Provide the (X, Y) coordinate of the cell's center where the given text is located.  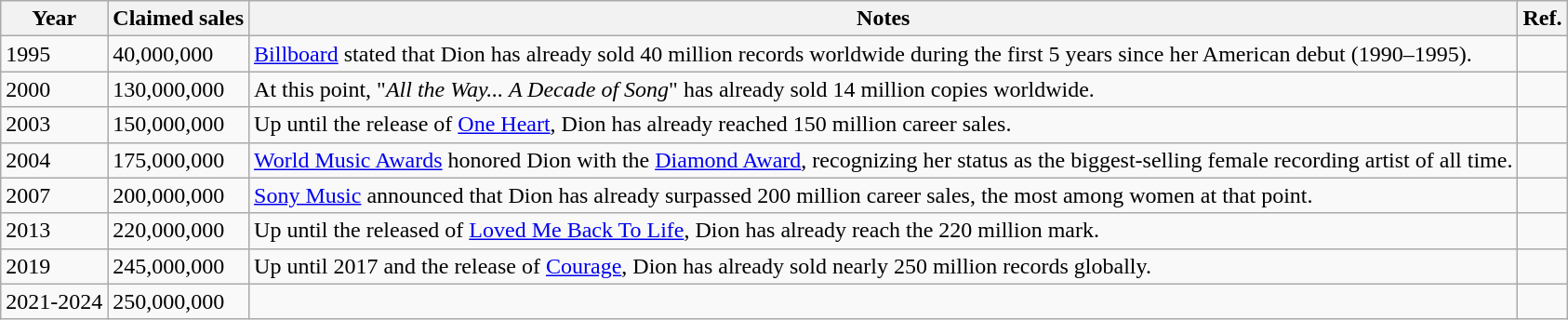
150,000,000 (179, 125)
Up until 2017 and the release of Courage, Dion has already sold nearly 250 million records globally. (884, 266)
Claimed sales (179, 19)
175,000,000 (179, 160)
Sony Music announced that Dion has already surpassed 200 million career sales, the most among women at that point. (884, 195)
1995 (54, 54)
2004 (54, 160)
2007 (54, 195)
2000 (54, 89)
Billboard stated that Dion has already sold 40 million records worldwide during the first 5 years since her American debut (1990–1995). (884, 54)
40,000,000 (179, 54)
250,000,000 (179, 301)
Up until the release of One Heart, Dion has already reached 150 million career sales. (884, 125)
220,000,000 (179, 231)
At this point, "All the Way... A Decade of Song" has already sold 14 million copies worldwide. (884, 89)
Up until the released of Loved Me Back To Life, Dion has already reach the 220 million mark. (884, 231)
130,000,000 (179, 89)
2013 (54, 231)
Notes (884, 19)
2003 (54, 125)
World Music Awards honored Dion with the Diamond Award, recognizing her status as the biggest-selling female recording artist of all time. (884, 160)
2019 (54, 266)
Ref. (1542, 19)
2021-2024 (54, 301)
200,000,000 (179, 195)
245,000,000 (179, 266)
Year (54, 19)
